Return (X, Y) of the center of cell containing provided text 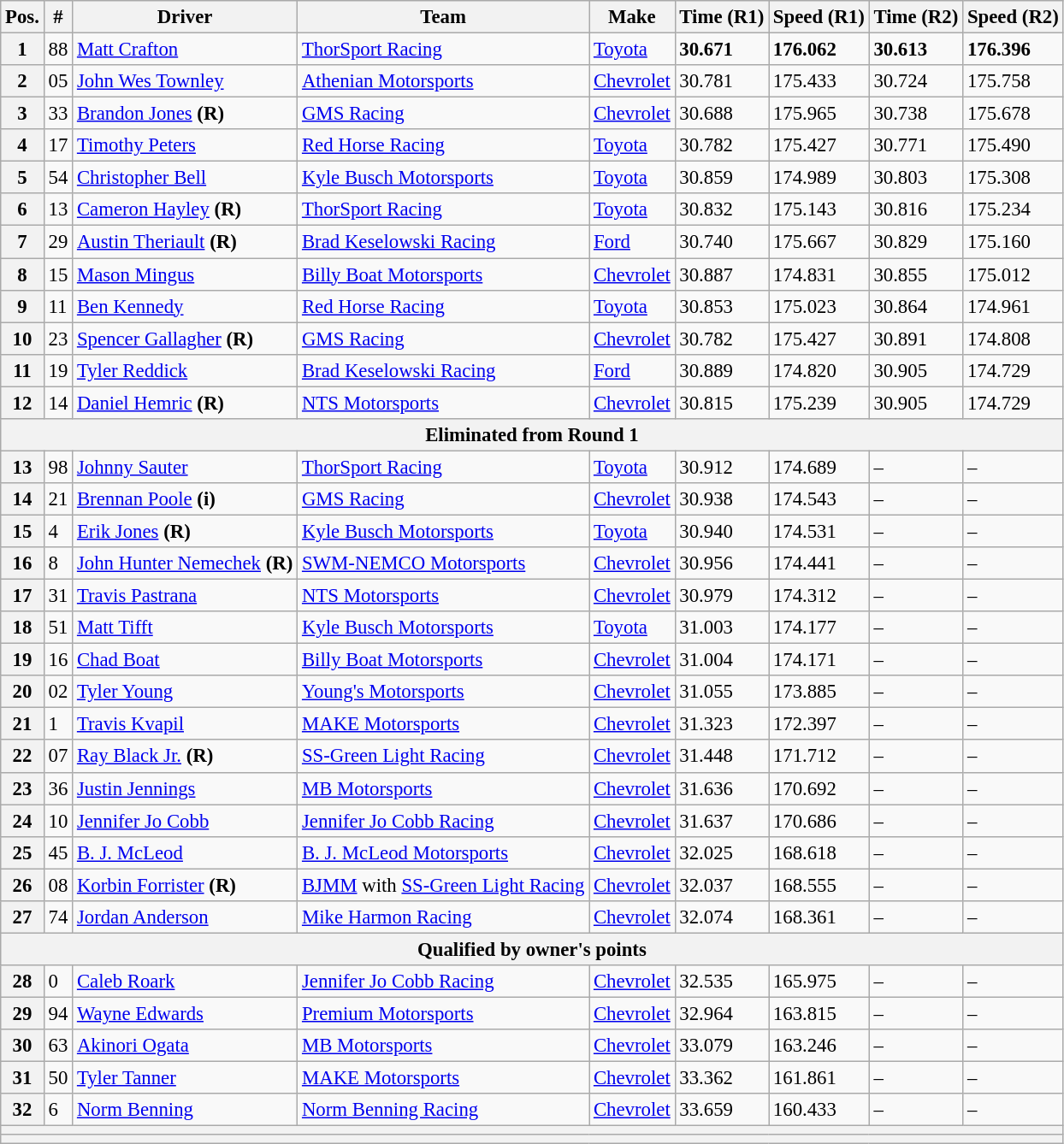
Matt Tifft (185, 628)
B. J. McLeod Motorsports (443, 852)
30.740 (722, 242)
36 (58, 788)
Caleb Roark (185, 982)
30.864 (916, 306)
0 (58, 982)
Justin Jennings (185, 788)
Travis Kvapil (185, 724)
175.143 (819, 209)
Brandon Jones (R) (185, 114)
30.771 (916, 145)
Wayne Edwards (185, 1013)
165.975 (819, 982)
30.891 (916, 339)
32.037 (722, 885)
Travis Pastrana (185, 596)
7 (22, 242)
175.012 (1014, 274)
176.062 (819, 50)
161.861 (819, 1078)
Spencer Gallagher (R) (185, 339)
Daniel Hemric (R) (185, 403)
Qualified by owner's points (532, 949)
174.689 (819, 467)
30.688 (722, 114)
176.396 (1014, 50)
174.171 (819, 660)
18 (22, 628)
Driver (185, 17)
26 (22, 885)
Time (R1) (722, 17)
02 (58, 692)
Erik Jones (R) (185, 531)
Timothy Peters (185, 145)
John Wes Townley (185, 81)
30.613 (916, 50)
30.979 (722, 596)
30.889 (722, 370)
51 (58, 628)
174.531 (819, 531)
160.433 (819, 1110)
Tyler Tanner (185, 1078)
Athenian Motorsports (443, 81)
Mason Mingus (185, 274)
Christopher Bell (185, 178)
30 (22, 1046)
174.989 (819, 178)
175.239 (819, 403)
74 (58, 917)
SWM-NEMCO Motorsports (443, 563)
30.815 (722, 403)
Premium Motorsports (443, 1013)
174.820 (819, 370)
174.808 (1014, 339)
Tyler Reddick (185, 370)
45 (58, 852)
Young's Motorsports (443, 692)
31.636 (722, 788)
B. J. McLeod (185, 852)
175.758 (1014, 81)
Speed (R2) (1014, 17)
Team (443, 17)
31.003 (722, 628)
98 (58, 467)
Jennifer Jo Cobb (185, 821)
Norm Benning (185, 1110)
163.246 (819, 1046)
33 (58, 114)
168.361 (819, 917)
175.160 (1014, 242)
30.956 (722, 563)
32 (22, 1110)
08 (58, 885)
Brennan Poole (i) (185, 499)
30.912 (722, 467)
Korbin Forrister (R) (185, 885)
Make (632, 17)
172.397 (819, 724)
Ray Black Jr. (R) (185, 757)
170.686 (819, 821)
Pos. (22, 17)
Norm Benning Racing (443, 1110)
175.678 (1014, 114)
27 (22, 917)
31.004 (722, 660)
30.832 (722, 209)
33.079 (722, 1046)
22 (22, 757)
174.312 (819, 596)
Austin Theriault (R) (185, 242)
9 (22, 306)
30.887 (722, 274)
88 (58, 50)
175.234 (1014, 209)
30.853 (722, 306)
31.637 (722, 821)
30.829 (916, 242)
30.940 (722, 531)
54 (58, 178)
174.831 (819, 274)
3 (22, 114)
32.025 (722, 852)
63 (58, 1046)
163.815 (819, 1013)
24 (22, 821)
171.712 (819, 757)
30.855 (916, 274)
Cameron Hayley (R) (185, 209)
Johnny Sauter (185, 467)
SS-Green Light Racing (443, 757)
168.555 (819, 885)
20 (22, 692)
175.433 (819, 81)
30.738 (916, 114)
168.618 (819, 852)
175.490 (1014, 145)
Mike Harmon Racing (443, 917)
31.055 (722, 692)
173.885 (819, 692)
Time (R2) (916, 17)
5 (22, 178)
175.965 (819, 114)
170.692 (819, 788)
31.448 (722, 757)
28 (22, 982)
# (58, 17)
174.441 (819, 563)
94 (58, 1013)
2 (22, 81)
33.362 (722, 1078)
07 (58, 757)
30.724 (916, 81)
05 (58, 81)
174.543 (819, 499)
Speed (R1) (819, 17)
175.308 (1014, 178)
Jordan Anderson (185, 917)
175.667 (819, 242)
BJMM with SS-Green Light Racing (443, 885)
30.938 (722, 499)
174.177 (819, 628)
174.961 (1014, 306)
30.781 (722, 81)
32.074 (722, 917)
175.023 (819, 306)
Matt Crafton (185, 50)
Akinori Ogata (185, 1046)
Eliminated from Round 1 (532, 435)
25 (22, 852)
John Hunter Nemechek (R) (185, 563)
50 (58, 1078)
Ben Kennedy (185, 306)
12 (22, 403)
30.816 (916, 209)
32.535 (722, 982)
30.859 (722, 178)
33.659 (722, 1110)
32.964 (722, 1013)
30.671 (722, 50)
30.803 (916, 178)
Chad Boat (185, 660)
Tyler Young (185, 692)
31.323 (722, 724)
